Output the (X, Y) coordinate of the center of the cell containing the given text.  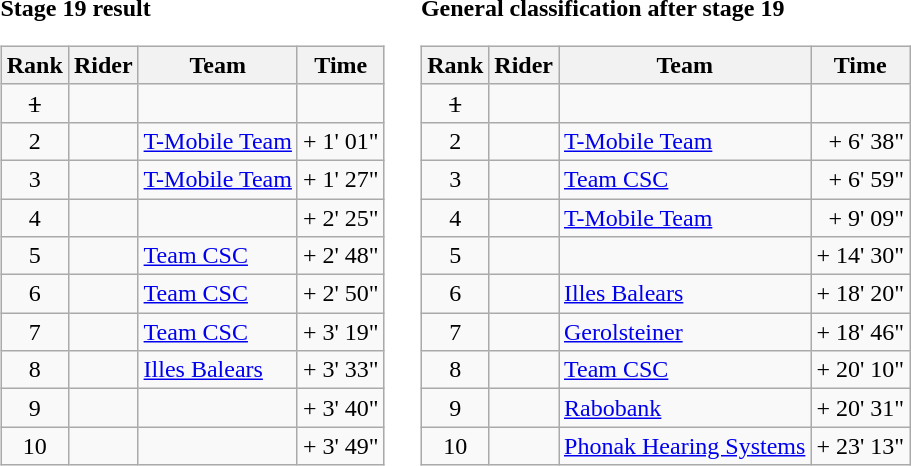
+ 18' 46" (860, 332)
+ 6' 59" (860, 179)
+ 2' 50" (340, 294)
+ 3' 40" (340, 408)
Phonak Hearing Systems (684, 446)
+ 18' 20" (860, 294)
+ 14' 30" (860, 256)
+ 3' 49" (340, 446)
Rabobank (684, 408)
+ 1' 01" (340, 141)
+ 9' 09" (860, 217)
+ 20' 31" (860, 408)
+ 20' 10" (860, 370)
+ 23' 13" (860, 446)
Gerolsteiner (684, 332)
+ 3' 19" (340, 332)
+ 6' 38" (860, 141)
+ 3' 33" (340, 370)
+ 2' 25" (340, 217)
+ 1' 27" (340, 179)
+ 2' 48" (340, 256)
